Detect which cell encompasses the target text, then output its (x, y) center coordinate. 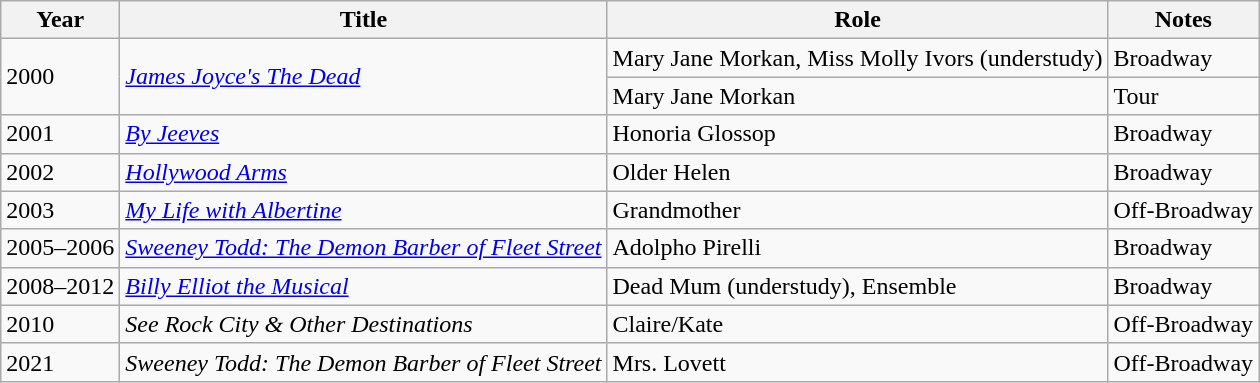
Honoria Glossop (858, 134)
By Jeeves (364, 134)
See Rock City & Other Destinations (364, 324)
Dead Mum (understudy), Ensemble (858, 286)
2000 (60, 77)
2001 (60, 134)
Year (60, 20)
Role (858, 20)
2010 (60, 324)
Tour (1184, 96)
Title (364, 20)
2003 (60, 210)
Claire/Kate (858, 324)
2005–2006 (60, 248)
My Life with Albertine (364, 210)
2002 (60, 172)
Notes (1184, 20)
2021 (60, 362)
James Joyce's The Dead (364, 77)
Mrs. Lovett (858, 362)
Older Helen (858, 172)
Adolpho Pirelli (858, 248)
Mary Jane Morkan (858, 96)
Hollywood Arms (364, 172)
Billy Elliot the Musical (364, 286)
Mary Jane Morkan, Miss Molly Ivors (understudy) (858, 58)
Grandmother (858, 210)
2008–2012 (60, 286)
